Return (X, Y) of the center of cell containing provided text 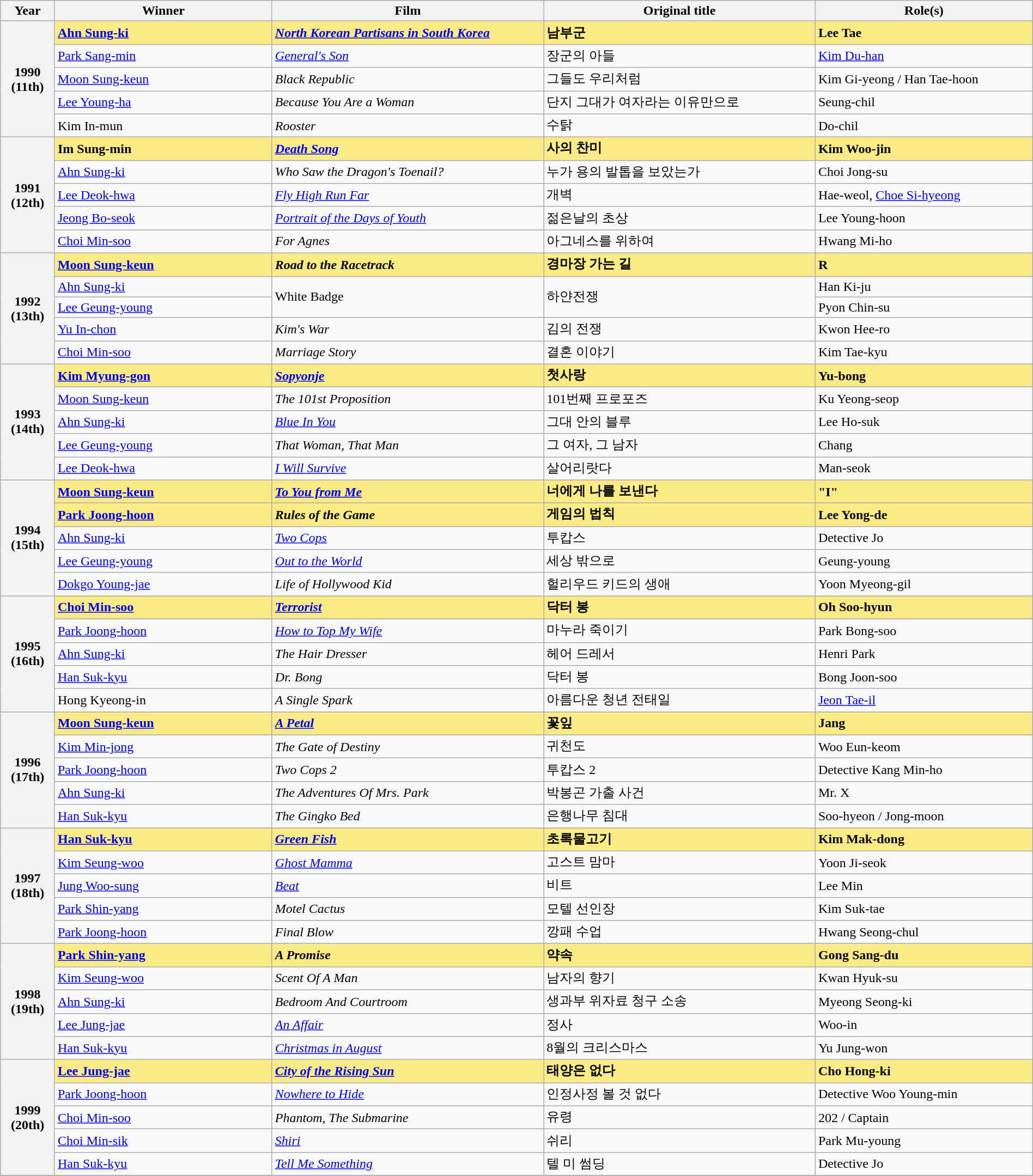
결혼 이야기 (680, 353)
Terrorist (408, 608)
텔 미 썸딩 (680, 1163)
투캅스 2 (680, 770)
1998(19th) (28, 1001)
Kim Min-jong (163, 746)
1994(15th) (28, 538)
Gong Sang-du (924, 955)
Year (28, 11)
그 여자, 그 남자 (680, 446)
Mr. X (924, 793)
Out to the World (408, 561)
Woo Eun-keom (924, 746)
Park Sang-min (163, 56)
North Korean Partisans in South Korea (408, 33)
Hwang Mi-ho (924, 242)
Rooster (408, 125)
Original title (680, 11)
Detective Woo Young-min (924, 1095)
첫사랑 (680, 376)
202 / Captain (924, 1118)
101번째 프로포즈 (680, 399)
Shiri (408, 1141)
Park Bong-soo (924, 631)
고스트 맘마 (680, 863)
Han Ki-ju (924, 287)
Yu-bong (924, 376)
Film (408, 11)
Kim's War (408, 329)
Fly High Run Far (408, 195)
남자의 향기 (680, 978)
That Woman, That Man (408, 446)
Dr. Bong (408, 678)
Jeon Tae-il (924, 700)
Choi Jong-su (924, 172)
Christmas in August (408, 1048)
A Petal (408, 723)
Marriage Story (408, 353)
헐리우드 키드의 생애 (680, 584)
게임의 법칙 (680, 515)
Beat (408, 886)
인정사정 볼 것 없다 (680, 1095)
살어리랏다 (680, 468)
Chang (924, 446)
Tell Me Something (408, 1163)
Kwan Hyuk‑su (924, 978)
1997(18th) (28, 886)
Death Song (408, 149)
Yu Jung-won (924, 1048)
Lee Min (924, 886)
Kim Suk-tae (924, 909)
1995(16th) (28, 654)
Kim Du-han (924, 56)
마누라 죽이기 (680, 631)
1990(11th) (28, 80)
Choi Min-sik (163, 1141)
Ku Yeong-seop (924, 399)
Man-seok (924, 468)
1992(13th) (28, 308)
The 101st Proposition (408, 399)
Two Cops 2 (408, 770)
단지 그대가 여자라는 이유만으로 (680, 102)
Bong Joon-soo (924, 678)
박봉곤 가출 사건 (680, 793)
Phantom, The Submarine (408, 1118)
Because You Are a Woman (408, 102)
Kwon Hee-ro (924, 329)
Myeong Seong-ki (924, 1001)
Role(s) (924, 11)
은행나무 침대 (680, 816)
Scent Of A Man (408, 978)
Detective Kang Min-ho (924, 770)
아름다운 청년 전태일 (680, 700)
City of the Rising Sun (408, 1071)
Dokgo Young-jae (163, 584)
그들도 우리처럼 (680, 80)
Lee Yong-de (924, 515)
For Agnes (408, 242)
Kim Tae‑kyu (924, 353)
Jeong Bo-seok (163, 218)
R (924, 265)
Two Cops (408, 538)
쉬리 (680, 1141)
Lee Young-ha (163, 102)
Black Republic (408, 80)
태양은 없다 (680, 1071)
"I" (924, 491)
유령 (680, 1118)
Nowhere to Hide (408, 1095)
수탉 (680, 125)
A Promise (408, 955)
Portrait of the Days of Youth (408, 218)
Geung-young (924, 561)
The Gingko Bed (408, 816)
누가 용의 발톱을 보았는가 (680, 172)
그대 안의 블루 (680, 422)
Henri Park (924, 654)
Lee Ho-suk (924, 422)
Park Mu-young (924, 1141)
Kim Woo-jin (924, 149)
Seung-chil (924, 102)
Soo-hyeon / Jong-moon (924, 816)
젊은날의 초상 (680, 218)
귀천도 (680, 746)
정사 (680, 1025)
개벽 (680, 195)
The Adventures Of Mrs. Park (408, 793)
Lee Tae (924, 33)
초록물고기 (680, 840)
Yoon Myeong-gil (924, 584)
Yoon Ji-seok (924, 863)
Im Sung-min (163, 149)
The Hair Dresser (408, 654)
To You from Me (408, 491)
General's Son (408, 56)
Final Blow (408, 933)
모텔 선인장 (680, 909)
Jang (924, 723)
Road to the Racetrack (408, 265)
Kim Mak-dong (924, 840)
Rules of the Game (408, 515)
Hwang Seong-chul (924, 933)
Who Saw the Dragon's Toenail? (408, 172)
꽃잎 (680, 723)
Green Fish (408, 840)
Kim Gi‑yeong / Han Tae-hoon (924, 80)
Hae-weol, Choe Si-hyeong (924, 195)
1991(12th) (28, 195)
세상 밖으로 (680, 561)
헤어 드레서 (680, 654)
경마장 가는 길 (680, 265)
Woo-in (924, 1025)
I Will Survive (408, 468)
Yu In-chon (163, 329)
Kim Myung-gon (163, 376)
1996(17th) (28, 770)
생과부 위자료 청구 소송 (680, 1001)
Kim In-mun (163, 125)
1999(20th) (28, 1118)
투캅스 (680, 538)
An Affair (408, 1025)
Motel Cactus (408, 909)
김의 전쟁 (680, 329)
너에게 나를 보낸다 (680, 491)
Jung Woo-sung (163, 886)
남부군 (680, 33)
하얀전쟁 (680, 297)
1993(14th) (28, 422)
Sopyonje (408, 376)
A Single Spark (408, 700)
8월의 크리스마스 (680, 1048)
The Gate of Destiny (408, 746)
Life of Hollywood Kid (408, 584)
Lee Young-hoon (924, 218)
Oh Soo-hyun (924, 608)
Ghost Mamma (408, 863)
사의 찬미 (680, 149)
깡패 수업 (680, 933)
아그네스를 위하여 (680, 242)
Hong Kyeong-in (163, 700)
Blue In You (408, 422)
약속 (680, 955)
Pyon Chin-su (924, 307)
Cho Hong-ki (924, 1071)
Winner (163, 11)
Do-chil (924, 125)
White Badge (408, 297)
비트 (680, 886)
장군의 아들 (680, 56)
How to Top My Wife (408, 631)
Bedroom And Courtroom (408, 1001)
